Capture the cell that displays the provided text and extract its (x, y) central coordinate. 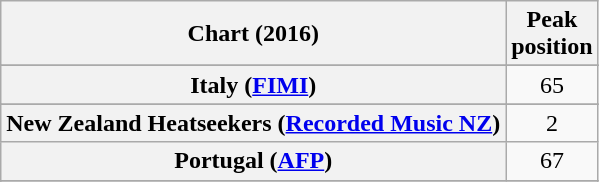
Italy (FIMI) (254, 85)
65 (552, 85)
Portugal (AFP) (254, 161)
Chart (2016) (254, 34)
2 (552, 123)
Peakposition (552, 34)
67 (552, 161)
New Zealand Heatseekers (Recorded Music NZ) (254, 123)
